Provide the [X, Y] coordinate of the cell's center where the given text is located.  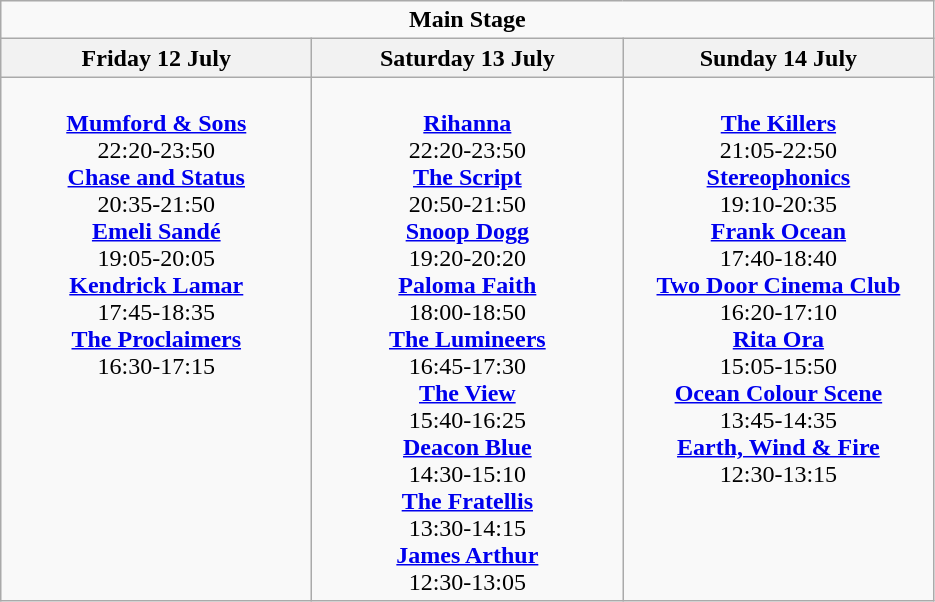
Saturday 13 July [468, 58]
Main Stage [468, 20]
Friday 12 July [156, 58]
Mumford & Sons 22:20-23:50 Chase and Status 20:35-21:50 Emeli Sandé 19:05-20:05 Kendrick Lamar 17:45-18:35 The Proclaimers 16:30-17:15 [156, 339]
Sunday 14 July [778, 58]
